Detect which cell encompasses the target text, then output its (x, y) center coordinate. 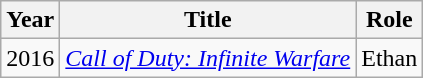
2016 (30, 58)
Call of Duty: Infinite Warfare (208, 58)
Ethan (390, 58)
Role (390, 20)
Title (208, 20)
Year (30, 20)
